Locate the cell with the specified text and output its (x, y) center coordinate. 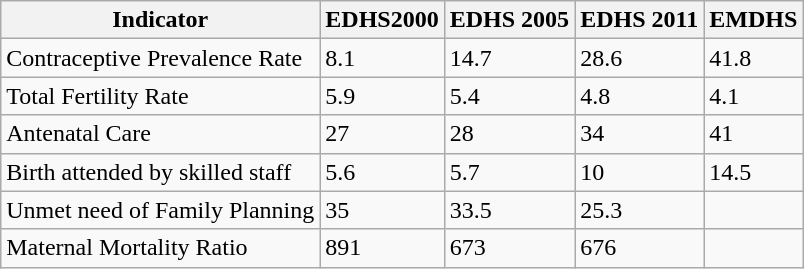
33.5 (509, 210)
25.3 (640, 210)
EMDHS (754, 20)
27 (382, 134)
41 (754, 134)
14.5 (754, 172)
14.7 (509, 58)
Contraceptive Prevalence Rate (160, 58)
4.8 (640, 96)
Birth attended by skilled staff (160, 172)
891 (382, 248)
5.4 (509, 96)
35 (382, 210)
28 (509, 134)
5.9 (382, 96)
5.7 (509, 172)
Indicator (160, 20)
Antenatal Care (160, 134)
Unmet need of Family Planning (160, 210)
28.6 (640, 58)
EDHS 2005 (509, 20)
41.8 (754, 58)
34 (640, 134)
5.6 (382, 172)
Total Fertility Rate (160, 96)
4.1 (754, 96)
10 (640, 172)
673 (509, 248)
8.1 (382, 58)
676 (640, 248)
EDHS 2011 (640, 20)
Maternal Mortality Ratio (160, 248)
EDHS2000 (382, 20)
